Return [X, Y] of the center of cell containing provided text 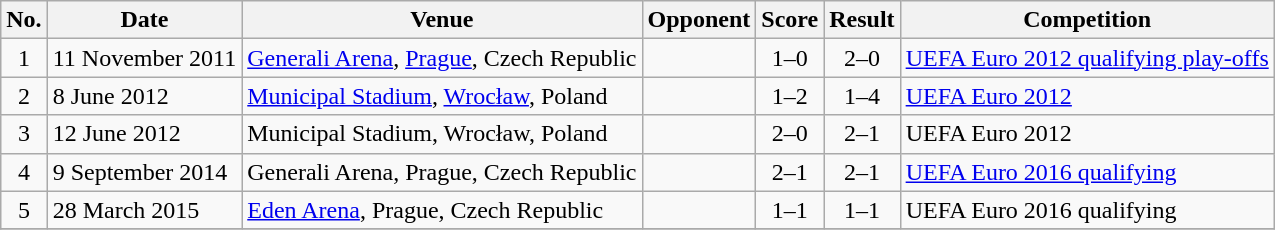
3 [24, 134]
11 November 2011 [144, 58]
Date [144, 20]
Eden Arena, Prague, Czech Republic [442, 210]
5 [24, 210]
12 June 2012 [144, 134]
UEFA Euro 2012 qualifying play-offs [1087, 58]
28 March 2015 [144, 210]
1 [24, 58]
9 September 2014 [144, 172]
2 [24, 96]
4 [24, 172]
8 June 2012 [144, 96]
1–2 [790, 96]
Opponent [699, 20]
1–0 [790, 58]
Score [790, 20]
Result [862, 20]
1–4 [862, 96]
No. [24, 20]
Competition [1087, 20]
Venue [442, 20]
